For the text-containing cell, return its midpoint in [x, y] coordinate format. 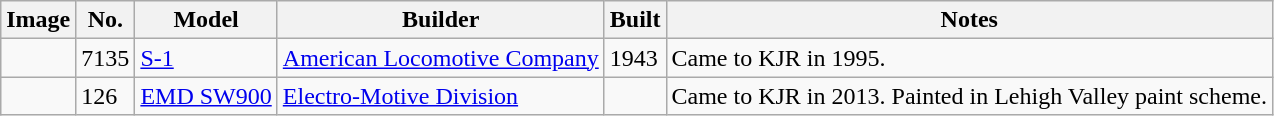
Notes [970, 20]
S-1 [206, 58]
Model [206, 20]
Came to KJR in 1995. [970, 58]
Builder [440, 20]
Image [38, 20]
Built [635, 20]
Electro-Motive Division [440, 96]
EMD SW900 [206, 96]
No. [106, 20]
1943 [635, 58]
126 [106, 96]
American Locomotive Company [440, 58]
7135 [106, 58]
Came to KJR in 2013. Painted in Lehigh Valley paint scheme. [970, 96]
